Locate the cell with the specified text and output its [x, y] center coordinate. 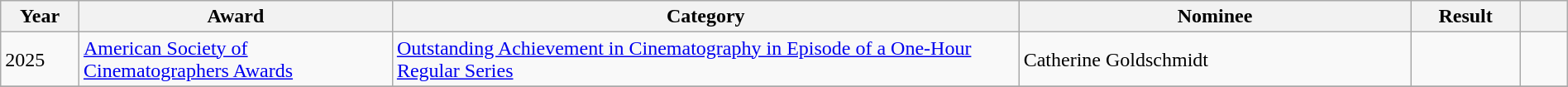
Outstanding Achievement in Cinematography in Episode of a One-Hour Regular Series [705, 60]
Award [235, 17]
Catherine Goldschmidt [1215, 60]
Year [40, 17]
American Society of Cinematographers Awards [235, 60]
Category [705, 17]
Result [1465, 17]
2025 [40, 60]
Nominee [1215, 17]
